Extract the [x, y] coordinate from the center of the cell holding the provided text.  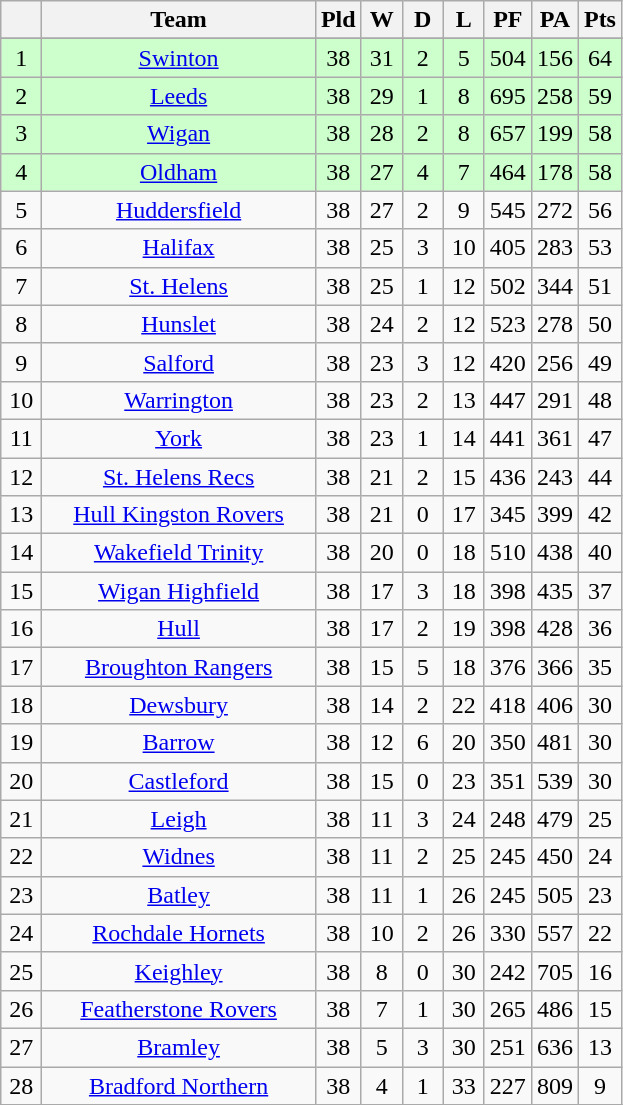
48 [600, 400]
705 [554, 971]
53 [600, 248]
418 [508, 705]
St. Helens Recs [179, 477]
Halifax [179, 248]
Wakefield Trinity [179, 553]
447 [508, 400]
49 [600, 362]
243 [554, 477]
Warrington [179, 400]
156 [554, 58]
Team [179, 20]
PA [554, 20]
344 [554, 286]
33 [464, 1085]
D [422, 20]
Pld [338, 20]
481 [554, 743]
50 [600, 324]
242 [508, 971]
178 [554, 172]
251 [508, 1047]
Dewsbury [179, 705]
441 [508, 438]
L [464, 20]
510 [508, 553]
376 [508, 667]
539 [554, 781]
Batley [179, 895]
504 [508, 58]
St. Helens [179, 286]
272 [554, 210]
199 [554, 134]
283 [554, 248]
W [382, 20]
Featherstone Rovers [179, 1009]
Wigan [179, 134]
435 [554, 591]
Pts [600, 20]
420 [508, 362]
450 [554, 857]
464 [508, 172]
Salford [179, 362]
636 [554, 1047]
350 [508, 743]
502 [508, 286]
361 [554, 438]
31 [382, 58]
265 [508, 1009]
Castleford [179, 781]
Bramley [179, 1047]
809 [554, 1085]
428 [554, 629]
36 [600, 629]
42 [600, 515]
657 [508, 134]
479 [554, 819]
Huddersfield [179, 210]
Hull [179, 629]
Barrow [179, 743]
256 [554, 362]
Widnes [179, 857]
Keighley [179, 971]
248 [508, 819]
351 [508, 781]
64 [600, 58]
345 [508, 515]
557 [554, 933]
56 [600, 210]
227 [508, 1085]
Broughton Rangers [179, 667]
291 [554, 400]
Oldham [179, 172]
Leigh [179, 819]
Hunslet [179, 324]
51 [600, 286]
438 [554, 553]
406 [554, 705]
278 [554, 324]
330 [508, 933]
695 [508, 96]
40 [600, 553]
Swinton [179, 58]
486 [554, 1009]
47 [600, 438]
59 [600, 96]
545 [508, 210]
523 [508, 324]
505 [554, 895]
366 [554, 667]
258 [554, 96]
399 [554, 515]
29 [382, 96]
Wigan Highfield [179, 591]
Leeds [179, 96]
405 [508, 248]
35 [600, 667]
York [179, 438]
Hull Kingston Rovers [179, 515]
436 [508, 477]
Bradford Northern [179, 1085]
44 [600, 477]
PF [508, 20]
37 [600, 591]
Rochdale Hornets [179, 933]
